Detect which cell encompasses the target text, then output its [x, y] center coordinate. 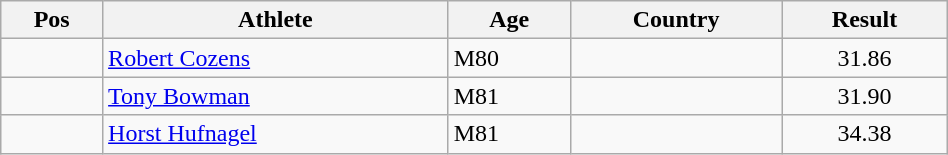
M80 [509, 58]
Horst Hufnagel [276, 134]
Robert Cozens [276, 58]
31.90 [864, 96]
31.86 [864, 58]
Result [864, 20]
34.38 [864, 134]
Age [509, 20]
Pos [52, 20]
Tony Bowman [276, 96]
Athlete [276, 20]
Country [676, 20]
